For the text-containing cell, return its midpoint in (x, y) coordinate format. 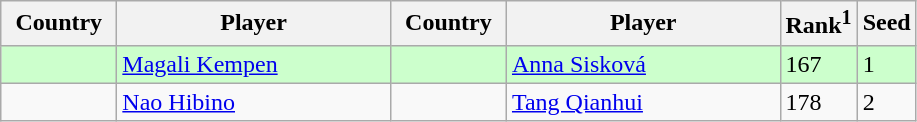
1 (886, 64)
Magali Kempen (254, 64)
178 (818, 102)
167 (818, 64)
Nao Hibino (254, 102)
Rank1 (818, 24)
Tang Qianhui (643, 102)
Anna Sisková (643, 64)
2 (886, 102)
Seed (886, 24)
